Return (X, Y) of the center of cell containing provided text 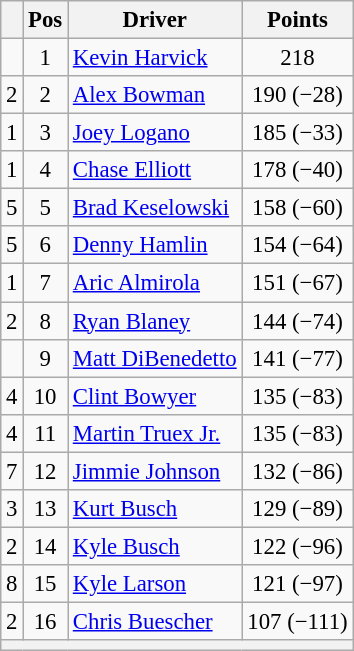
121 (−97) (298, 584)
185 (−33) (298, 133)
Aric Almirola (155, 283)
16 (46, 621)
13 (46, 509)
Kurt Busch (155, 509)
Kevin Harvick (155, 58)
Joey Logano (155, 133)
Clint Bowyer (155, 396)
Matt DiBenedetto (155, 358)
122 (−96) (298, 546)
190 (−28) (298, 95)
Kyle Larson (155, 584)
Kyle Busch (155, 546)
Points (298, 20)
Ryan Blaney (155, 321)
151 (−67) (298, 283)
144 (−74) (298, 321)
6 (46, 245)
Chris Buescher (155, 621)
12 (46, 471)
Alex Bowman (155, 95)
218 (298, 58)
178 (−40) (298, 170)
Driver (155, 20)
158 (−60) (298, 208)
154 (−64) (298, 245)
Denny Hamlin (155, 245)
9 (46, 358)
Jimmie Johnson (155, 471)
Pos (46, 20)
10 (46, 396)
132 (−86) (298, 471)
11 (46, 433)
107 (−111) (298, 621)
Brad Keselowski (155, 208)
141 (−77) (298, 358)
129 (−89) (298, 509)
Martin Truex Jr. (155, 433)
14 (46, 546)
15 (46, 584)
Chase Elliott (155, 170)
